Extract the [X, Y] coordinate from the center of the cell holding the provided text.  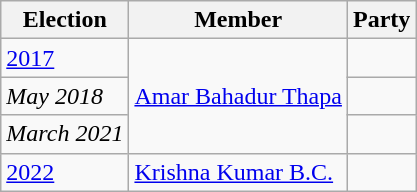
Member [238, 20]
2017 [65, 58]
Party [381, 20]
Amar Bahadur Thapa [238, 96]
May 2018 [65, 96]
March 2021 [65, 134]
Election [65, 20]
Krishna Kumar B.C. [238, 172]
2022 [65, 172]
